Scan for the cell matching the given text and deliver its [x, y] coordinate at center. 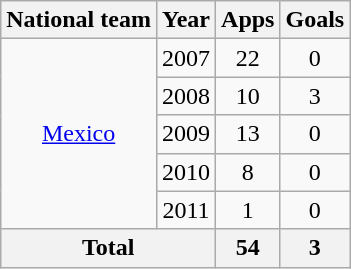
22 [248, 58]
2008 [186, 96]
54 [248, 248]
13 [248, 134]
1 [248, 210]
2011 [186, 210]
2009 [186, 134]
10 [248, 96]
2007 [186, 58]
Year [186, 20]
2010 [186, 172]
Apps [248, 20]
Mexico [79, 134]
Total [108, 248]
National team [79, 20]
Goals [315, 20]
8 [248, 172]
